From the cell containing the given text, extract its center point as (X, Y) coordinate. 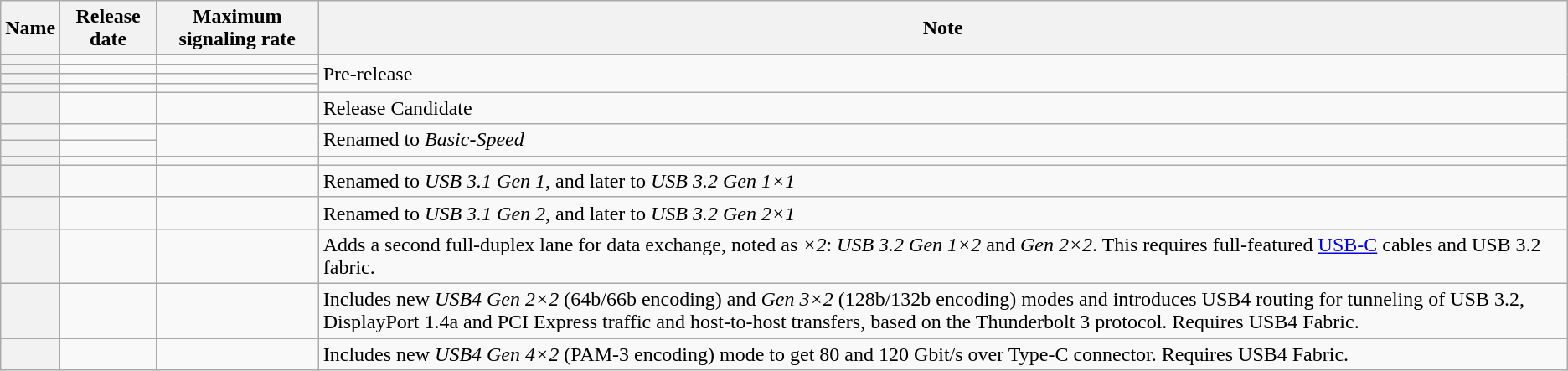
Renamed to USB 3.1 Gen 1, and later to USB 3.2 Gen 1×1 (943, 181)
Release date (109, 28)
Maximum signaling rate (237, 28)
Pre-release (943, 74)
Note (943, 28)
Renamed to USB 3.1 Gen 2, and later to USB 3.2 Gen 2×1 (943, 213)
Renamed to Basic-Speed (943, 140)
Includes new USB4 Gen 4×2 (PAM-3 encoding) mode to get 80 and 120 Gbit/s over Type-C connector. Requires USB4 Fabric. (943, 354)
Name (30, 28)
Release Candidate (943, 108)
